Return (X, Y) of the center of cell containing provided text 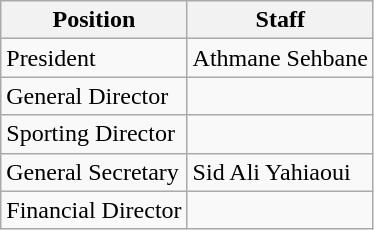
Staff (280, 20)
Financial Director (94, 210)
General Secretary (94, 172)
President (94, 58)
Sporting Director (94, 134)
Athmane Sehbane (280, 58)
Position (94, 20)
General Director (94, 96)
Sid Ali Yahiaoui (280, 172)
